Search for the cell housing the specified text and yield its (X, Y) center coordinate. 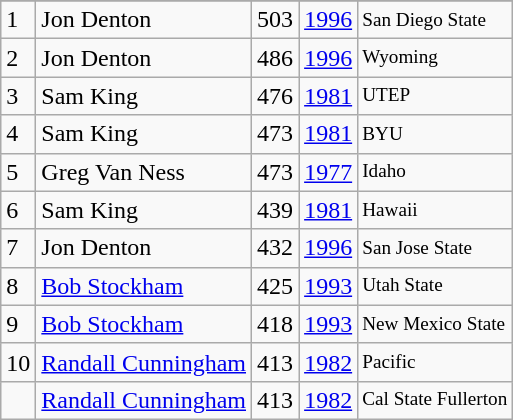
486 (276, 58)
425 (276, 286)
San Jose State (435, 248)
Greg Van Ness (144, 172)
UTEP (435, 96)
San Diego State (435, 20)
Cal State Fullerton (435, 400)
4 (18, 134)
418 (276, 324)
3 (18, 96)
503 (276, 20)
Wyoming (435, 58)
8 (18, 286)
Pacific (435, 362)
9 (18, 324)
476 (276, 96)
10 (18, 362)
New Mexico State (435, 324)
432 (276, 248)
439 (276, 210)
Hawaii (435, 210)
5 (18, 172)
6 (18, 210)
1977 (328, 172)
Idaho (435, 172)
Utah State (435, 286)
7 (18, 248)
1 (18, 20)
2 (18, 58)
BYU (435, 134)
